Extract the [x, y] coordinate from the center of the cell holding the provided text.  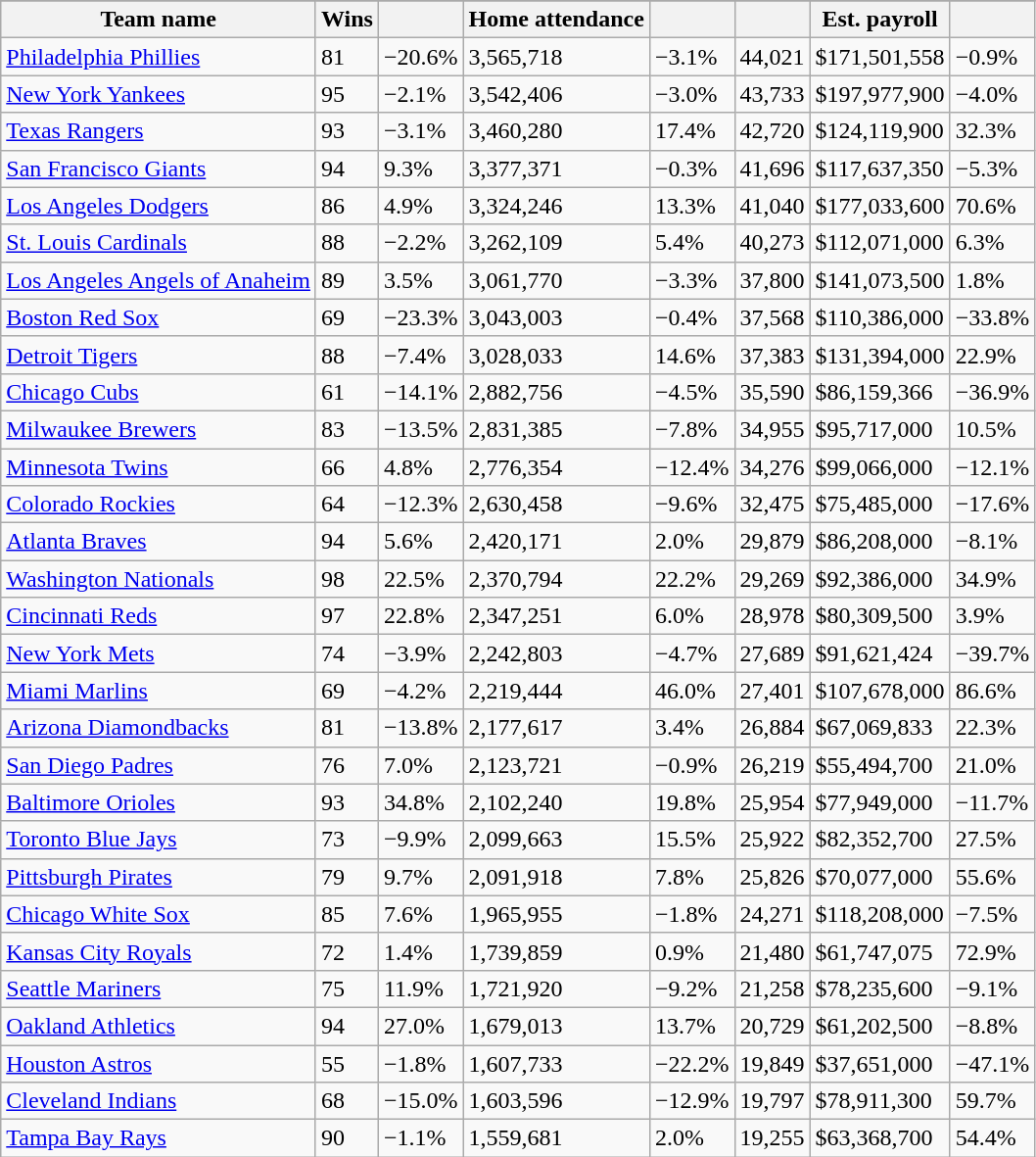
72 [347, 951]
$37,651,000 [879, 1063]
−20.6% [421, 57]
1.8% [993, 280]
22.9% [993, 355]
$67,069,833 [879, 728]
26,219 [772, 765]
$110,386,000 [879, 317]
64 [347, 505]
3.9% [993, 616]
$99,066,000 [879, 467]
−2.1% [421, 94]
1,721,920 [556, 988]
3.5% [421, 280]
$95,717,000 [879, 429]
$63,368,700 [879, 1138]
Miami Marlins [159, 691]
22.5% [421, 579]
3,542,406 [556, 94]
Chicago Cubs [159, 392]
27,401 [772, 691]
Team name [159, 20]
−2.2% [421, 243]
$75,485,000 [879, 505]
$177,033,600 [879, 206]
42,720 [772, 131]
Wins [347, 20]
76 [347, 765]
4.8% [421, 467]
Philadelphia Phillies [159, 57]
32.3% [993, 131]
11.9% [421, 988]
$78,911,300 [879, 1101]
3.4% [691, 728]
New York Mets [159, 653]
86.6% [993, 691]
Los Angeles Dodgers [159, 206]
$91,621,424 [879, 653]
−15.0% [421, 1101]
2,242,803 [556, 653]
19,849 [772, 1063]
−13.5% [421, 429]
−12.9% [691, 1101]
3,043,003 [556, 317]
4.9% [421, 206]
34,955 [772, 429]
−4.7% [691, 653]
19.8% [691, 802]
−7.5% [993, 914]
25,954 [772, 802]
Kansas City Royals [159, 951]
Detroit Tigers [159, 355]
−9.9% [421, 840]
22.3% [993, 728]
$78,235,600 [879, 988]
Baltimore Orioles [159, 802]
3,460,280 [556, 131]
95 [347, 94]
19,797 [772, 1101]
41,696 [772, 169]
29,269 [772, 579]
79 [347, 877]
−3.0% [691, 94]
34.8% [421, 802]
6.0% [691, 616]
Arizona Diamondbacks [159, 728]
37,383 [772, 355]
2,219,444 [556, 691]
75 [347, 988]
34,276 [772, 467]
9.3% [421, 169]
37,800 [772, 280]
Colorado Rockies [159, 505]
−9.6% [691, 505]
3,565,718 [556, 57]
66 [347, 467]
44,021 [772, 57]
21,258 [772, 988]
$124,119,900 [879, 131]
Est. payroll [879, 20]
Minnesota Twins [159, 467]
19,255 [772, 1138]
26,884 [772, 728]
$107,678,000 [879, 691]
2,102,240 [556, 802]
41,040 [772, 206]
$55,494,700 [879, 765]
1.4% [421, 951]
2,347,251 [556, 616]
−7.4% [421, 355]
Seattle Mariners [159, 988]
5.6% [421, 542]
70.6% [993, 206]
55 [347, 1063]
$61,747,075 [879, 951]
$77,949,000 [879, 802]
1,607,733 [556, 1063]
1,603,596 [556, 1101]
98 [347, 579]
−33.8% [993, 317]
$171,501,558 [879, 57]
46.0% [691, 691]
1,559,681 [556, 1138]
2,370,794 [556, 579]
Chicago White Sox [159, 914]
2,420,171 [556, 542]
$197,977,900 [879, 94]
−3.9% [421, 653]
32,475 [772, 505]
Atlanta Braves [159, 542]
35,590 [772, 392]
61 [347, 392]
$112,071,000 [879, 243]
72.9% [993, 951]
$92,386,000 [879, 579]
−11.7% [993, 802]
Boston Red Sox [159, 317]
34.9% [993, 579]
43,733 [772, 94]
97 [347, 616]
$61,202,500 [879, 1026]
−39.7% [993, 653]
Toronto Blue Jays [159, 840]
7.0% [421, 765]
17.4% [691, 131]
15.5% [691, 840]
−12.4% [691, 467]
−12.3% [421, 505]
20,729 [772, 1026]
2,177,617 [556, 728]
28,978 [772, 616]
−47.1% [993, 1063]
−0.3% [691, 169]
$117,637,350 [879, 169]
37,568 [772, 317]
7.8% [691, 877]
−5.3% [993, 169]
−1.1% [421, 1138]
−9.1% [993, 988]
2,831,385 [556, 429]
27.0% [421, 1026]
73 [347, 840]
14.6% [691, 355]
25,826 [772, 877]
85 [347, 914]
New York Yankees [159, 94]
3,061,770 [556, 280]
0.9% [691, 951]
$86,159,366 [879, 392]
$141,073,500 [879, 280]
San Francisco Giants [159, 169]
74 [347, 653]
Milwaukee Brewers [159, 429]
−7.8% [691, 429]
59.7% [993, 1101]
−8.8% [993, 1026]
7.6% [421, 914]
2,776,354 [556, 467]
Cleveland Indians [159, 1101]
$131,394,000 [879, 355]
−4.2% [421, 691]
2,091,918 [556, 877]
10.5% [993, 429]
29,879 [772, 542]
Home attendance [556, 20]
90 [347, 1138]
21.0% [993, 765]
−9.2% [691, 988]
−22.2% [691, 1063]
2,882,756 [556, 392]
6.3% [993, 243]
−36.9% [993, 392]
27,689 [772, 653]
1,679,013 [556, 1026]
1,739,859 [556, 951]
40,273 [772, 243]
3,262,109 [556, 243]
68 [347, 1101]
−13.8% [421, 728]
−23.3% [421, 317]
$82,352,700 [879, 840]
22.8% [421, 616]
27.5% [993, 840]
1,965,955 [556, 914]
2,099,663 [556, 840]
86 [347, 206]
3,324,246 [556, 206]
Texas Rangers [159, 131]
89 [347, 280]
−4.0% [993, 94]
Oakland Athletics [159, 1026]
$118,208,000 [879, 914]
13.3% [691, 206]
St. Louis Cardinals [159, 243]
3,377,371 [556, 169]
−17.6% [993, 505]
5.4% [691, 243]
Pittsburgh Pirates [159, 877]
−8.1% [993, 542]
−3.3% [691, 280]
Washington Nationals [159, 579]
13.7% [691, 1026]
Houston Astros [159, 1063]
Tampa Bay Rays [159, 1138]
83 [347, 429]
24,271 [772, 914]
55.6% [993, 877]
−0.4% [691, 317]
$80,309,500 [879, 616]
2,630,458 [556, 505]
$86,208,000 [879, 542]
$70,077,000 [879, 877]
54.4% [993, 1138]
22.2% [691, 579]
3,028,033 [556, 355]
−4.5% [691, 392]
9.7% [421, 877]
25,922 [772, 840]
21,480 [772, 951]
−14.1% [421, 392]
Cincinnati Reds [159, 616]
San Diego Padres [159, 765]
2,123,721 [556, 765]
−12.1% [993, 467]
Los Angeles Angels of Anaheim [159, 280]
